Return the [x, y] coordinate for the center point of the cell that contains the specified text.  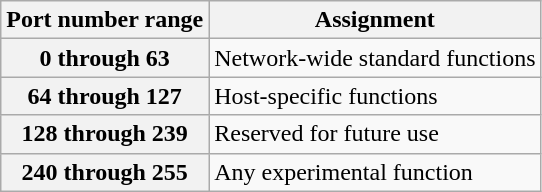
128 through 239 [105, 134]
Port number range [105, 20]
Any experimental function [375, 172]
Host-specific functions [375, 96]
240 through 255 [105, 172]
0 through 63 [105, 58]
64 through 127 [105, 96]
Reserved for future use [375, 134]
Assignment [375, 20]
Network-wide standard functions [375, 58]
